Return the (X, Y) coordinate for the center point of the cell that contains the specified text.  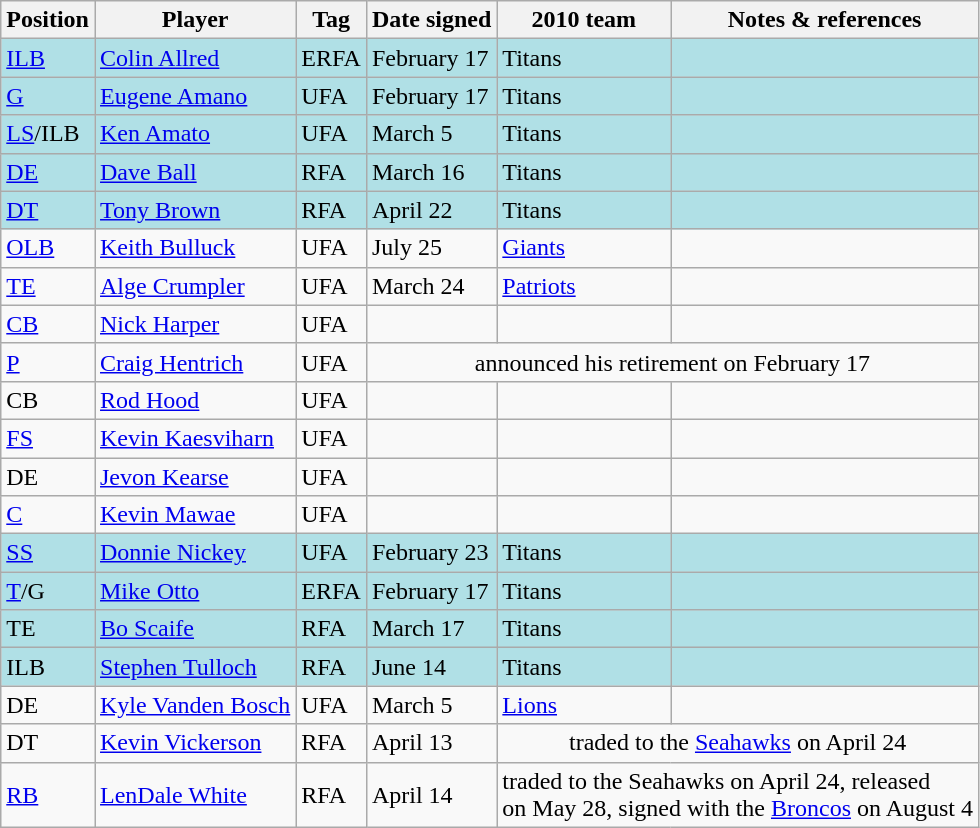
Alge Crumpler (194, 286)
Donnie Nickey (194, 553)
LenDale White (194, 794)
Ken Amato (194, 134)
FS (48, 438)
Craig Hentrich (194, 362)
March 16 (431, 172)
C (48, 515)
March 24 (431, 286)
Kevin Vickerson (194, 743)
OLB (48, 248)
2010 team (584, 20)
Patriots (584, 286)
Tony Brown (194, 210)
June 14 (431, 667)
LS/ILB (48, 134)
February 23 (431, 553)
Colin Allred (194, 58)
Rod Hood (194, 400)
Nick Harper (194, 324)
Mike Otto (194, 591)
P (48, 362)
Lions (584, 705)
Jevon Kearse (194, 477)
Kyle Vanden Bosch (194, 705)
traded to the Seahawks on April 24 (738, 743)
Kevin Kaesviharn (194, 438)
July 25 (431, 248)
T/G (48, 591)
Eugene Amano (194, 96)
Player (194, 20)
RB (48, 794)
Notes & references (825, 20)
April 13 (431, 743)
Stephen Tulloch (194, 667)
SS (48, 553)
traded to the Seahawks on April 24, releasedon May 28, signed with the Broncos on August 4 (738, 794)
Position (48, 20)
April 14 (431, 794)
March 17 (431, 629)
April 22 (431, 210)
Giants (584, 248)
Kevin Mawae (194, 515)
Keith Bulluck (194, 248)
announced his retirement on February 17 (672, 362)
Bo Scaife (194, 629)
G (48, 96)
Dave Ball (194, 172)
Date signed (431, 20)
Tag (332, 20)
